Return the (x, y) coordinate for the center point of the cell that contains the specified text.  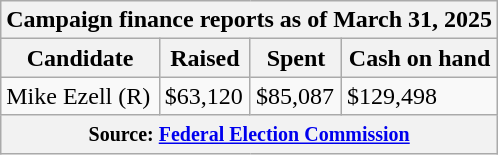
Candidate (80, 58)
$85,087 (296, 96)
Source: Federal Election Commission (250, 134)
$63,120 (204, 96)
Mike Ezell (R) (80, 96)
Campaign finance reports as of March 31, 2025 (250, 20)
$129,498 (420, 96)
Raised (204, 58)
Cash on hand (420, 58)
Spent (296, 58)
